Provide the [x, y] coordinate of the cell's center where the given text is located.  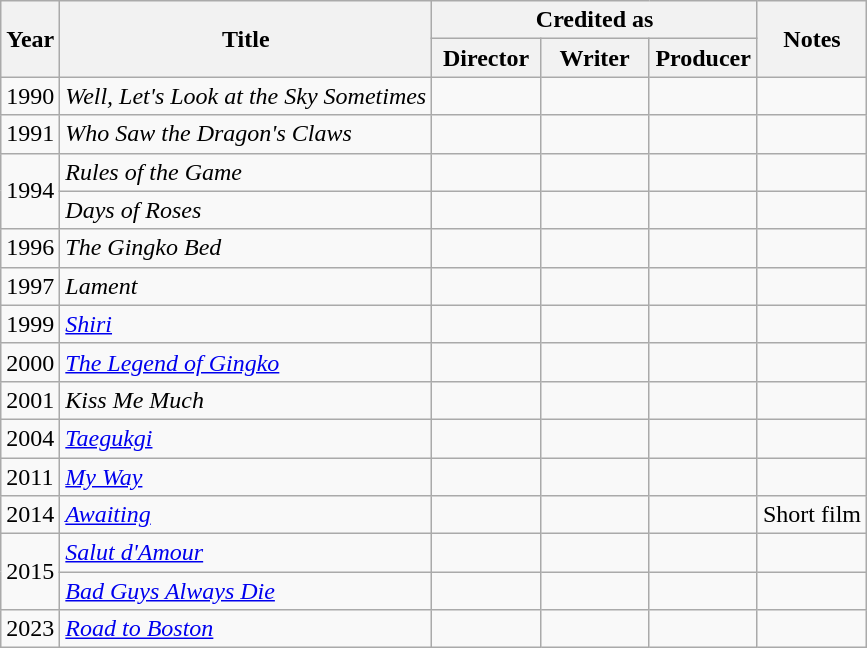
1991 [30, 134]
Director [486, 58]
1996 [30, 248]
Notes [812, 39]
The Gingko Bed [246, 248]
My Way [246, 477]
Shiri [246, 324]
1999 [30, 324]
Salut d'Amour [246, 553]
Well, Let's Look at the Sky Sometimes [246, 96]
Awaiting [246, 515]
Short film [812, 515]
2015 [30, 572]
Taegukgi [246, 438]
2004 [30, 438]
1994 [30, 191]
Rules of the Game [246, 172]
Producer [704, 58]
The Legend of Gingko [246, 362]
2001 [30, 400]
Title [246, 39]
Kiss Me Much [246, 400]
Credited as [595, 20]
Writer [594, 58]
Road to Boston [246, 629]
1990 [30, 96]
Bad Guys Always Die [246, 591]
2023 [30, 629]
Lament [246, 286]
2014 [30, 515]
Days of Roses [246, 210]
Year [30, 39]
2000 [30, 362]
Who Saw the Dragon's Claws [246, 134]
2011 [30, 477]
1997 [30, 286]
